Detect which cell encompasses the target text, then output its (X, Y) center coordinate. 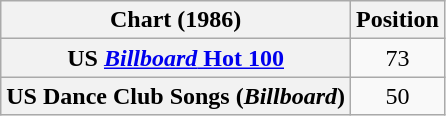
Chart (1986) (176, 20)
50 (398, 96)
US Dance Club Songs (Billboard) (176, 96)
Position (398, 20)
73 (398, 58)
US Billboard Hot 100 (176, 58)
